Return (x, y) of the center of cell containing provided text 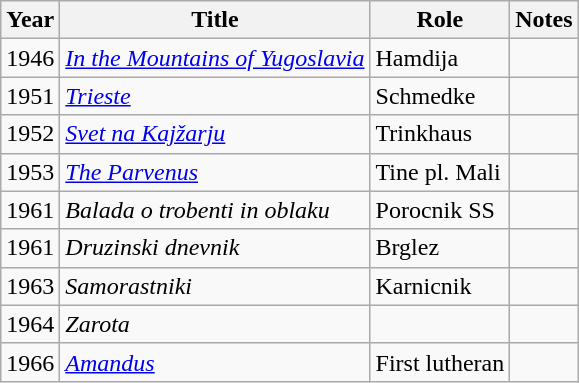
Role (440, 20)
Porocnik SS (440, 210)
Notes (544, 20)
Samorastniki (215, 286)
Title (215, 20)
1966 (30, 362)
Brglez (440, 248)
Year (30, 20)
1952 (30, 134)
Amandus (215, 362)
1951 (30, 96)
The Parvenus (215, 172)
Balada o trobenti in oblaku (215, 210)
1963 (30, 286)
First lutheran (440, 362)
Trinkhaus (440, 134)
1953 (30, 172)
Hamdija (440, 58)
Tine pl. Mali (440, 172)
Trieste (215, 96)
1964 (30, 324)
In the Mountains of Yugoslavia (215, 58)
Schmedke (440, 96)
Druzinski dnevnik (215, 248)
Karnicnik (440, 286)
Zarota (215, 324)
1946 (30, 58)
Svet na Kajžarju (215, 134)
